Find where the given text appears and provide that cell's center as (X, Y) coordinate. 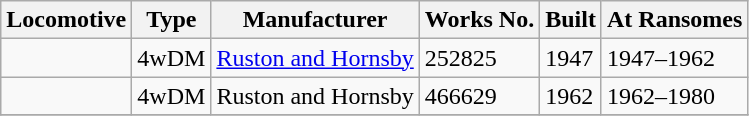
At Ransomes (674, 20)
252825 (479, 58)
Built (571, 20)
1947 (571, 58)
1962–1980 (674, 96)
Locomotive (66, 20)
1947–1962 (674, 58)
466629 (479, 96)
Works No. (479, 20)
Type (172, 20)
1962 (571, 96)
Manufacturer (315, 20)
